Provide the [X, Y] coordinate of the cell's center where the given text is located.  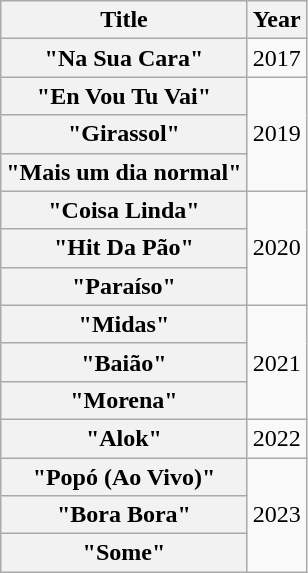
"Coisa Linda" [124, 210]
"Popó (Ao Vivo)" [124, 477]
"En Vou Tu Vai" [124, 96]
"Hit Da Pão" [124, 248]
"Mais um dia normal" [124, 172]
Year [276, 20]
"Baião" [124, 362]
2017 [276, 58]
"Alok" [124, 438]
"Na Sua Cara" [124, 58]
2020 [276, 248]
"Some" [124, 553]
2022 [276, 438]
"Paraíso" [124, 286]
2019 [276, 134]
Title [124, 20]
"Bora Bora" [124, 515]
"Girassol" [124, 134]
2023 [276, 515]
"Midas" [124, 324]
2021 [276, 362]
"Morena" [124, 400]
